For the text-containing cell, return its midpoint in (X, Y) coordinate format. 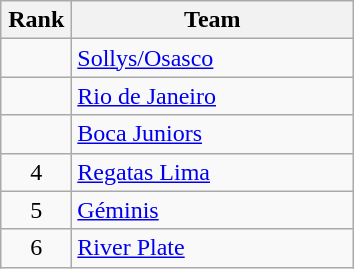
Rank (36, 20)
6 (36, 248)
4 (36, 172)
Géminis (212, 210)
Boca Juniors (212, 134)
Rio de Janeiro (212, 96)
River Plate (212, 248)
Regatas Lima (212, 172)
Sollys/Osasco (212, 58)
5 (36, 210)
Team (212, 20)
